For the text-containing cell, return its midpoint in (x, y) coordinate format. 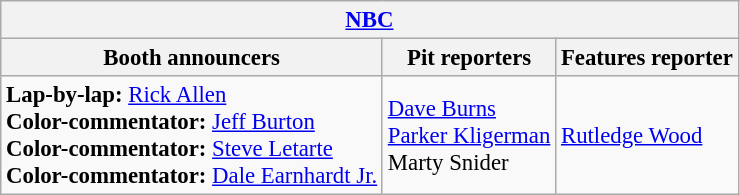
Features reporter (647, 58)
NBC (370, 20)
Dave BurnsParker KligermanMarty Snider (468, 136)
Booth announcers (192, 58)
Rutledge Wood (647, 136)
Pit reporters (468, 58)
Lap-by-lap: Rick AllenColor-commentator: Jeff BurtonColor-commentator: Steve LetarteColor-commentator: Dale Earnhardt Jr. (192, 136)
